Return [X, Y] of the center of cell containing provided text 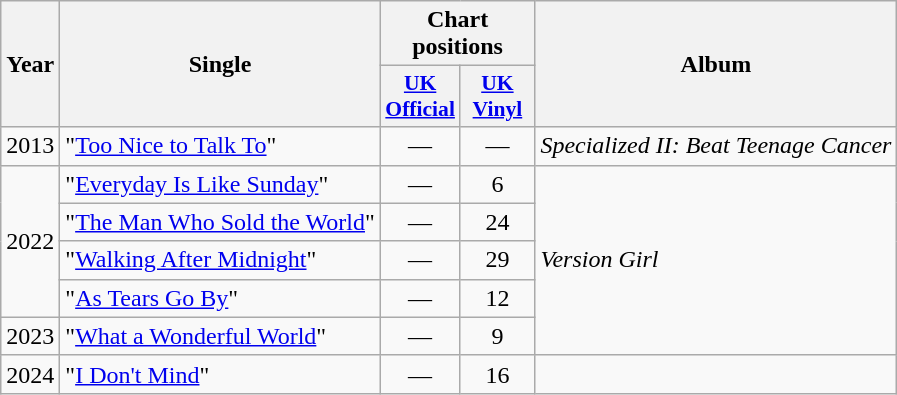
6 [498, 184]
"I Don't Mind" [220, 374]
29 [498, 260]
"As Tears Go By" [220, 298]
UK Official [420, 96]
Chart positions [458, 34]
9 [498, 336]
2022 [30, 241]
24 [498, 222]
2023 [30, 336]
Album [716, 64]
2013 [30, 146]
2024 [30, 374]
Year [30, 64]
UK Vinyl [498, 96]
"Everyday Is Like Sunday" [220, 184]
"What a Wonderful World" [220, 336]
Version Girl [716, 260]
"Walking After Midnight" [220, 260]
"The Man Who Sold the World" [220, 222]
Specialized II: Beat Teenage Cancer [716, 146]
Single [220, 64]
16 [498, 374]
12 [498, 298]
"Too Nice to Talk To" [220, 146]
